Search for the cell housing the specified text and yield its [x, y] center coordinate. 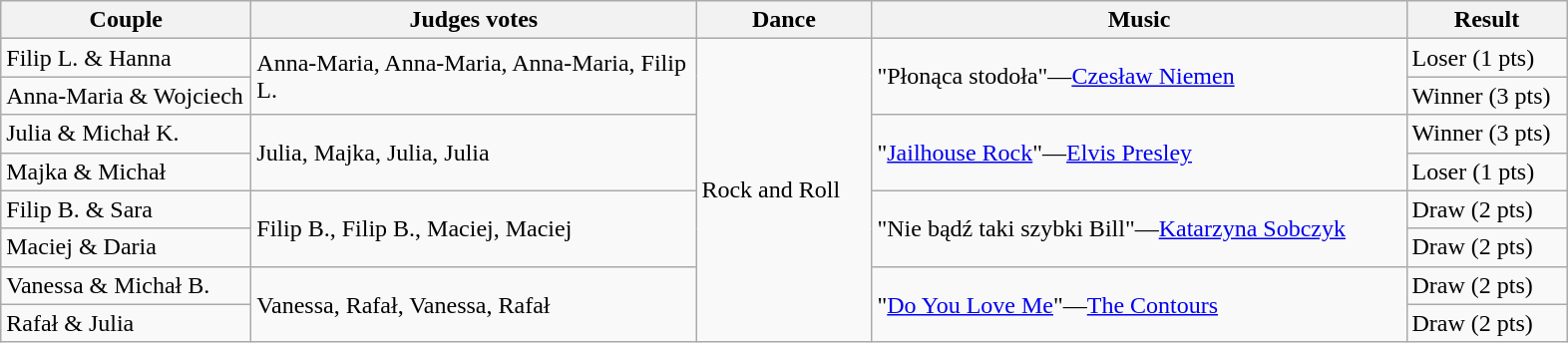
Filip B. & Sara [126, 209]
Maciej & Daria [126, 247]
"Płonąca stodoła"—Czesław Niemen [1139, 77]
"Do You Love Me"—The Contours [1139, 304]
Anna-Maria, Anna-Maria, Anna-Maria, Filip L. [474, 77]
Filip B., Filip B., Maciej, Maciej [474, 228]
Vanessa & Michał B. [126, 285]
Julia, Majka, Julia, Julia [474, 153]
"Nie bądź taki szybki Bill"—Katarzyna Sobczyk [1139, 228]
Vanessa, Rafał, Vanessa, Rafał [474, 304]
Rock and Roll [784, 190]
Couple [126, 20]
Judges votes [474, 20]
Music [1139, 20]
Dance [784, 20]
Result [1486, 20]
Majka & Michał [126, 171]
Julia & Michał K. [126, 134]
Filip L. & Hanna [126, 58]
"Jailhouse Rock"—Elvis Presley [1139, 153]
Anna-Maria & Wojciech [126, 96]
Rafał & Julia [126, 323]
